Pinpoint the cell where the given text exists, returning its (X, Y) midpoint coordinate. 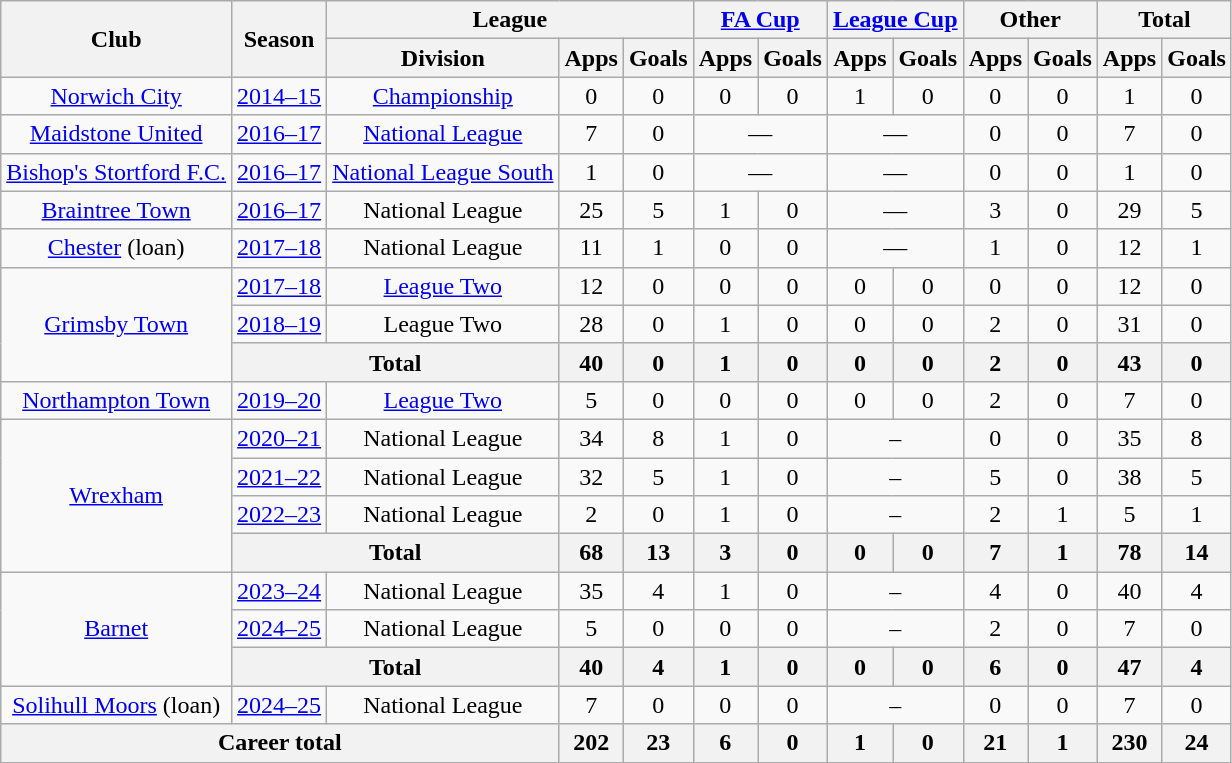
Bishop's Stortford F.C. (116, 172)
2019–20 (280, 400)
Season (280, 39)
Maidstone United (116, 134)
11 (591, 248)
32 (591, 477)
23 (658, 743)
Barnet (116, 629)
Career total (280, 743)
Other (1030, 20)
League Cup (895, 20)
Grimsby Town (116, 324)
Championship (443, 96)
National League South (443, 172)
2020–21 (280, 438)
FA Cup (760, 20)
21 (995, 743)
Chester (loan) (116, 248)
Solihull Moors (loan) (116, 705)
Norwich City (116, 96)
25 (591, 210)
230 (1129, 743)
68 (591, 553)
2021–22 (280, 477)
31 (1129, 324)
Northampton Town (116, 400)
34 (591, 438)
2018–19 (280, 324)
24 (1197, 743)
Club (116, 39)
14 (1197, 553)
2014–15 (280, 96)
28 (591, 324)
2022–23 (280, 515)
Wrexham (116, 495)
78 (1129, 553)
38 (1129, 477)
47 (1129, 667)
202 (591, 743)
29 (1129, 210)
13 (658, 553)
Division (443, 58)
2023–24 (280, 591)
Braintree Town (116, 210)
League (510, 20)
43 (1129, 362)
